Output the [X, Y] coordinate of the center of the cell containing the given text.  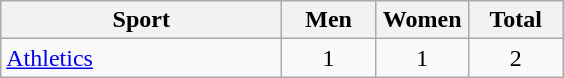
Women [422, 20]
Athletics [142, 58]
Sport [142, 20]
Total [516, 20]
2 [516, 58]
Men [329, 20]
